Search for the cell housing the specified text and yield its [X, Y] center coordinate. 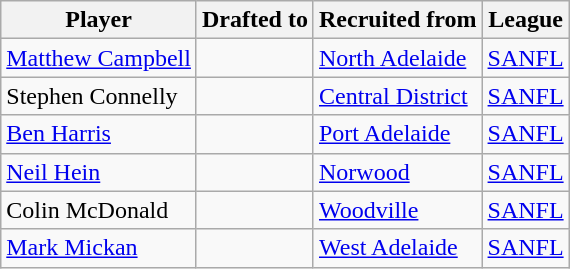
Mark Mickan [99, 248]
Matthew Campbell [99, 58]
Colin McDonald [99, 210]
Woodville [398, 210]
West Adelaide [398, 248]
Player [99, 20]
Ben Harris [99, 134]
Stephen Connelly [99, 96]
Drafted to [254, 20]
League [526, 20]
Port Adelaide [398, 134]
Recruited from [398, 20]
Neil Hein [99, 172]
Norwood [398, 172]
Central District [398, 96]
North Adelaide [398, 58]
